Pinpoint the cell where the given text exists, returning its [X, Y] midpoint coordinate. 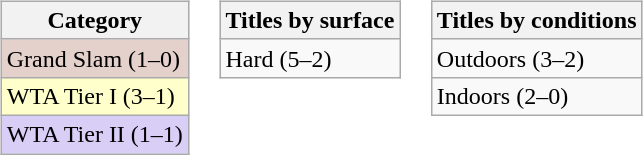
Hard (5–2) [310, 58]
Titles by surface [310, 20]
Indoors (2–0) [536, 96]
Titles by conditions [536, 20]
Category [94, 20]
WTA Tier II (1–1) [94, 134]
Grand Slam (1–0) [94, 58]
WTA Tier I (3–1) [94, 96]
Outdoors (3–2) [536, 58]
